Extract the (X, Y) coordinate from the center of the cell holding the provided text.  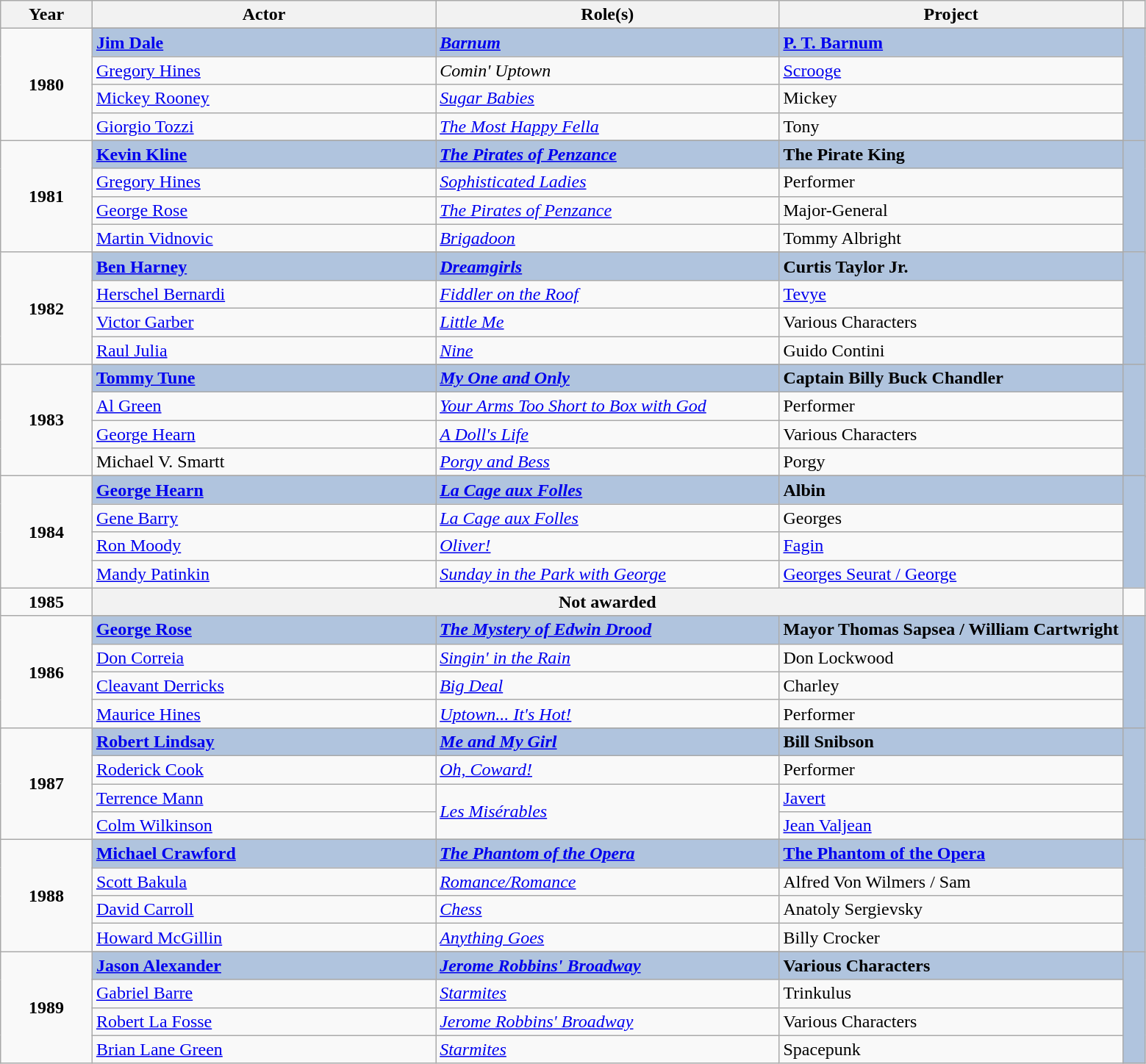
Brian Lane Green (263, 1049)
Your Arms Too Short to Box with God (607, 406)
1988 (47, 896)
Oh, Coward! (607, 769)
Fiddler on the Roof (607, 294)
Don Lockwood (951, 658)
1987 (47, 783)
Jean Valjean (951, 826)
Roderick Cook (263, 769)
Tommy Tune (263, 378)
1984 (47, 532)
Terrence Mann (263, 797)
David Carroll (263, 910)
Robert Lindsay (263, 741)
Scott Bakula (263, 882)
Victor Garber (263, 322)
1985 (47, 602)
Sugar Babies (607, 98)
Big Deal (607, 686)
My One and Only (607, 378)
Scrooge (951, 71)
Cleavant Derricks (263, 686)
Colm Wilkinson (263, 826)
Mandy Patinkin (263, 574)
Kevin Kline (263, 154)
Anything Goes (607, 938)
Mickey Rooney (263, 98)
Sunday in the Park with George (607, 574)
1982 (47, 308)
A Doll's Life (607, 434)
Charley (951, 686)
Robert La Fosse (263, 1021)
Mayor Thomas Sapsea / William Cartwright (951, 630)
Les Misérables (607, 811)
Gene Barry (263, 518)
Tommy Albright (951, 238)
Dreamgirls (607, 266)
The Mystery of Edwin Drood (607, 630)
Tevye (951, 294)
Giorgio Tozzi (263, 126)
Martin Vidnovic (263, 238)
Mickey (951, 98)
Howard McGillin (263, 938)
Ron Moody (263, 546)
Jason Alexander (263, 966)
Anatoly Sergievsky (951, 910)
Year (47, 15)
Major-General (951, 210)
Fagin (951, 546)
Not awarded (607, 602)
Singin' in the Rain (607, 658)
Chess (607, 910)
Sophisticated Ladies (607, 182)
Don Correia (263, 658)
Curtis Taylor Jr. (951, 266)
Project (951, 15)
Michael V. Smartt (263, 462)
Albin (951, 490)
Trinkulus (951, 993)
The Most Happy Fella (607, 126)
Actor (263, 15)
Barnum (607, 43)
Raul Julia (263, 351)
Guido Contini (951, 351)
Georges Seurat / George (951, 574)
1980 (47, 85)
The Pirate King (951, 154)
Porgy (951, 462)
1983 (47, 420)
1981 (47, 196)
Uptown... It's Hot! (607, 713)
Nine (607, 351)
Me and My Girl (607, 741)
Porgy and Bess (607, 462)
Role(s) (607, 15)
Georges (951, 518)
Gabriel Barre (263, 993)
1989 (47, 1007)
Comin' Uptown (607, 71)
Michael Crawford (263, 854)
Oliver! (607, 546)
Maurice Hines (263, 713)
Little Me (607, 322)
Jim Dale (263, 43)
Billy Crocker (951, 938)
Captain Billy Buck Chandler (951, 378)
Romance/Romance (607, 882)
Ben Harney (263, 266)
Herschel Bernardi (263, 294)
Brigadoon (607, 238)
Al Green (263, 406)
Spacepunk (951, 1049)
Bill Snibson (951, 741)
Alfred Von Wilmers / Sam (951, 882)
1986 (47, 672)
Javert (951, 797)
Tony (951, 126)
P. T. Barnum (951, 43)
